Extract the (X, Y) coordinate from the center of the cell holding the provided text.  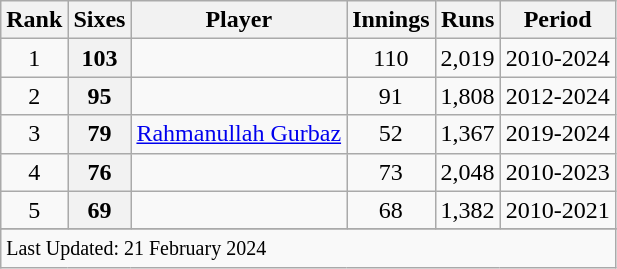
2012-2024 (558, 96)
Sixes (100, 20)
91 (391, 96)
Runs (468, 20)
79 (100, 134)
2,019 (468, 58)
1,382 (468, 210)
Player (239, 20)
4 (34, 172)
3 (34, 134)
Period (558, 20)
1 (34, 58)
68 (391, 210)
Last Updated: 21 February 2024 (308, 248)
73 (391, 172)
1,367 (468, 134)
1,808 (468, 96)
110 (391, 58)
76 (100, 172)
2010-2024 (558, 58)
Rahmanullah Gurbaz (239, 134)
Innings (391, 20)
Rank (34, 20)
2 (34, 96)
52 (391, 134)
2010-2023 (558, 172)
2019-2024 (558, 134)
95 (100, 96)
2,048 (468, 172)
103 (100, 58)
5 (34, 210)
69 (100, 210)
2010-2021 (558, 210)
